Determine the (x, y) coordinate at the center of the cell enclosing the given text.  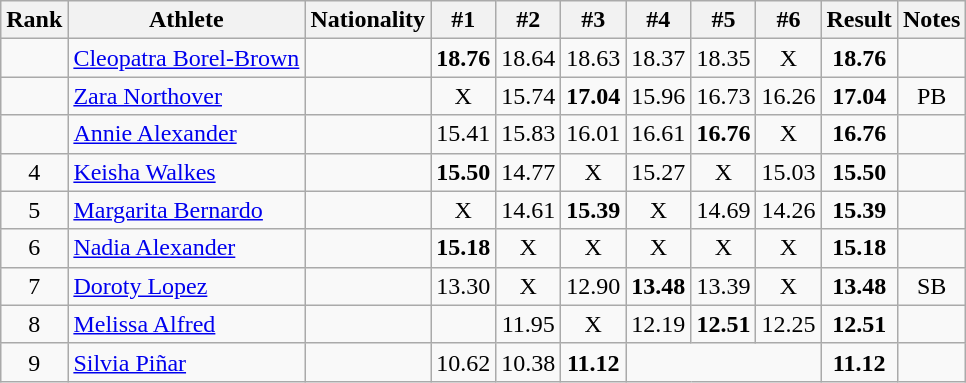
Nationality (368, 20)
Rank (34, 20)
10.38 (528, 362)
7 (34, 286)
18.63 (594, 58)
Nadia Alexander (186, 248)
#4 (658, 20)
#5 (724, 20)
15.41 (464, 134)
13.39 (724, 286)
14.61 (528, 210)
#6 (788, 20)
#2 (528, 20)
15.74 (528, 96)
5 (34, 210)
14.77 (528, 172)
Zara Northover (186, 96)
Athlete (186, 20)
14.69 (724, 210)
Melissa Alfred (186, 324)
18.64 (528, 58)
4 (34, 172)
Silvia Piñar (186, 362)
12.25 (788, 324)
15.83 (528, 134)
12.90 (594, 286)
16.26 (788, 96)
Cleopatra Borel-Brown (186, 58)
#1 (464, 20)
13.30 (464, 286)
15.27 (658, 172)
Margarita Bernardo (186, 210)
11.95 (528, 324)
15.03 (788, 172)
Notes (931, 20)
10.62 (464, 362)
#3 (594, 20)
Annie Alexander (186, 134)
6 (34, 248)
Keisha Walkes (186, 172)
18.35 (724, 58)
14.26 (788, 210)
16.73 (724, 96)
9 (34, 362)
16.01 (594, 134)
Result (859, 20)
8 (34, 324)
Doroty Lopez (186, 286)
15.96 (658, 96)
16.61 (658, 134)
SB (931, 286)
PB (931, 96)
12.19 (658, 324)
18.37 (658, 58)
